Return the [x, y] coordinate for the center point of the cell that contains the specified text.  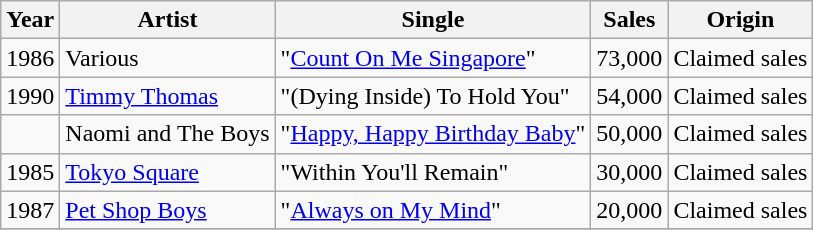
Year [30, 20]
Origin [740, 20]
Tokyo Square [168, 172]
1986 [30, 58]
30,000 [630, 172]
Sales [630, 20]
73,000 [630, 58]
"(Dying Inside) To Hold You" [433, 96]
Pet Shop Boys [168, 210]
1990 [30, 96]
Various [168, 58]
Single [433, 20]
1987 [30, 210]
"Always on My Mind" [433, 210]
Artist [168, 20]
1985 [30, 172]
Naomi and The Boys [168, 134]
54,000 [630, 96]
Timmy Thomas [168, 96]
"Count On Me Singapore" [433, 58]
50,000 [630, 134]
20,000 [630, 210]
"Within You'll Remain" [433, 172]
"Happy, Happy Birthday Baby" [433, 134]
